From the cell containing the given text, extract its center point as (x, y) coordinate. 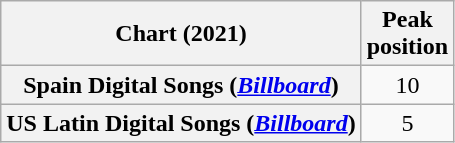
Chart (2021) (181, 34)
5 (407, 123)
Peakposition (407, 34)
10 (407, 85)
Spain Digital Songs (Billboard) (181, 85)
US Latin Digital Songs (Billboard) (181, 123)
